Extract the (X, Y) coordinate from the center of the cell holding the provided text.  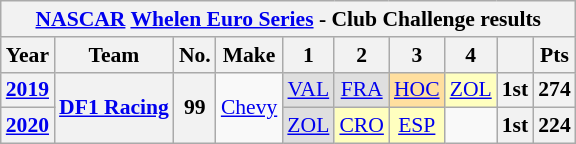
274 (554, 90)
VAL (308, 90)
1 (308, 55)
224 (554, 126)
CRO (362, 126)
Make (249, 55)
Chevy (249, 108)
HOC (417, 90)
2019 (28, 90)
Year (28, 55)
Pts (554, 55)
4 (471, 55)
DF1 Racing (114, 108)
3 (417, 55)
ESP (417, 126)
FRA (362, 90)
2020 (28, 126)
No. (195, 55)
NASCAR Whelen Euro Series - Club Challenge results (288, 19)
99 (195, 108)
Team (114, 55)
2 (362, 55)
